For the text-containing cell, return its midpoint in (x, y) coordinate format. 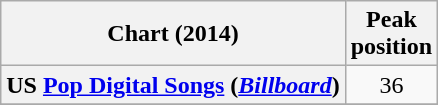
Chart (2014) (173, 34)
36 (391, 85)
US Pop Digital Songs (Billboard) (173, 85)
Peak position (391, 34)
